Output the (X, Y) coordinate of the center of the cell containing the given text.  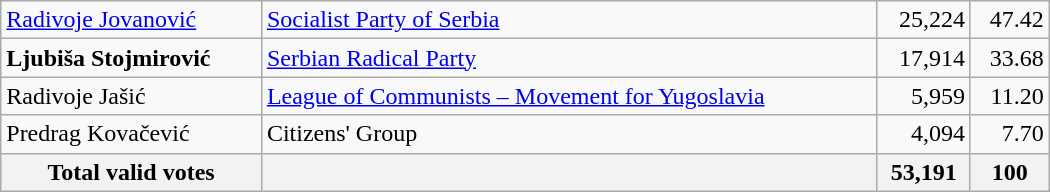
47.42 (1010, 20)
Socialist Party of Serbia (569, 20)
11.20 (1010, 96)
100 (1010, 172)
Serbian Radical Party (569, 58)
Total valid votes (132, 172)
Radivoje Jašić (132, 96)
Predrag Kovačević (132, 134)
25,224 (924, 20)
17,914 (924, 58)
7.70 (1010, 134)
Citizens' Group (569, 134)
4,094 (924, 134)
33.68 (1010, 58)
Ljubiša Stojmirović (132, 58)
5,959 (924, 96)
53,191 (924, 172)
League of Communists – Movement for Yugoslavia (569, 96)
Radivoje Jovanović (132, 20)
